Return [X, Y] of the center of cell containing provided text 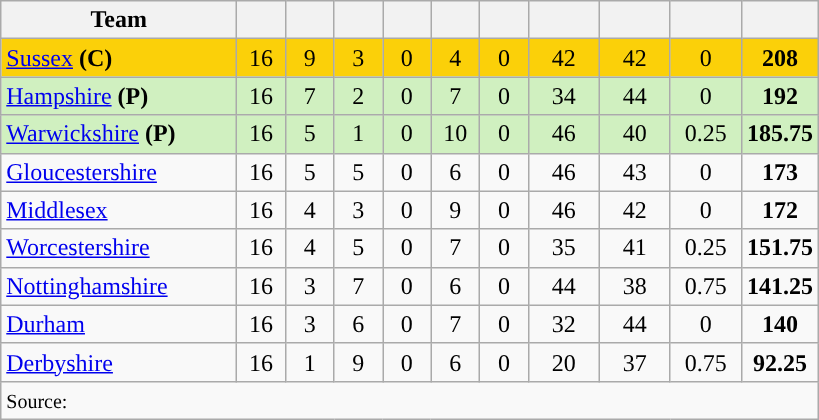
Hampshire (P) [119, 96]
192 [780, 96]
173 [780, 172]
Warwickshire (P) [119, 134]
32 [564, 324]
2 [358, 96]
Sussex (C) [119, 58]
43 [634, 172]
41 [634, 248]
Team [119, 20]
10 [456, 134]
140 [780, 324]
35 [564, 248]
151.75 [780, 248]
185.75 [780, 134]
92.25 [780, 362]
38 [634, 286]
Middlesex [119, 210]
208 [780, 58]
Gloucestershire [119, 172]
Durham [119, 324]
20 [564, 362]
141.25 [780, 286]
Worcestershire [119, 248]
34 [564, 96]
Nottinghamshire [119, 286]
172 [780, 210]
Derbyshire [119, 362]
Source: [410, 400]
40 [634, 134]
37 [634, 362]
